Determine the (X, Y) coordinate at the center of the cell enclosing the given text.  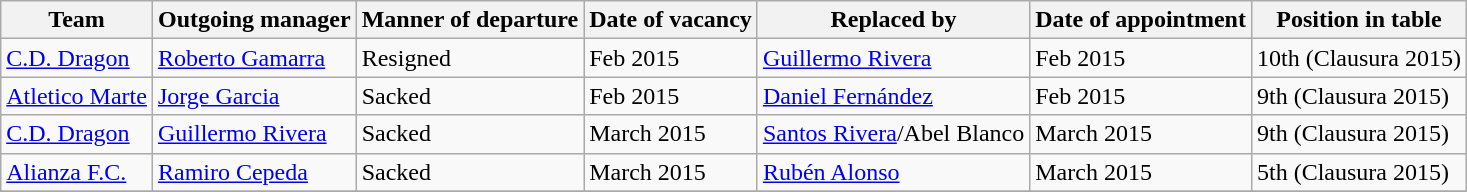
Position in table (1358, 20)
Rubén Alonso (893, 172)
Date of appointment (1141, 20)
Date of vacancy (671, 20)
Daniel Fernández (893, 96)
10th (Clausura 2015) (1358, 58)
Roberto Gamarra (254, 58)
Jorge Garcia (254, 96)
Santos Rivera/Abel Blanco (893, 134)
Alianza F.C. (77, 172)
Manner of departure (470, 20)
Replaced by (893, 20)
Ramiro Cepeda (254, 172)
Resigned (470, 58)
Outgoing manager (254, 20)
Team (77, 20)
5th (Clausura 2015) (1358, 172)
Atletico Marte (77, 96)
